Detect which cell encompasses the target text, then output its (x, y) center coordinate. 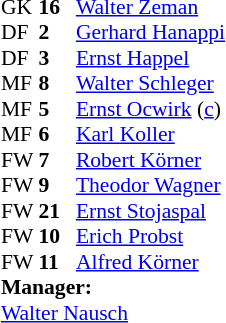
Ernst Stojaspal (150, 211)
Karl Koller (150, 135)
Theodor Wagner (150, 185)
21 (57, 211)
Robert Körner (150, 160)
6 (57, 135)
10 (57, 237)
Ernst Happel (150, 58)
5 (57, 109)
Erich Probst (150, 237)
Walter Schleger (150, 83)
11 (57, 262)
Alfred Körner (150, 262)
9 (57, 185)
2 (57, 33)
Manager: (113, 287)
Gerhard Hanappi (150, 33)
3 (57, 58)
Ernst Ocwirk (c) (150, 109)
7 (57, 160)
8 (57, 83)
